Output the [X, Y] coordinate of the center of the cell containing the given text.  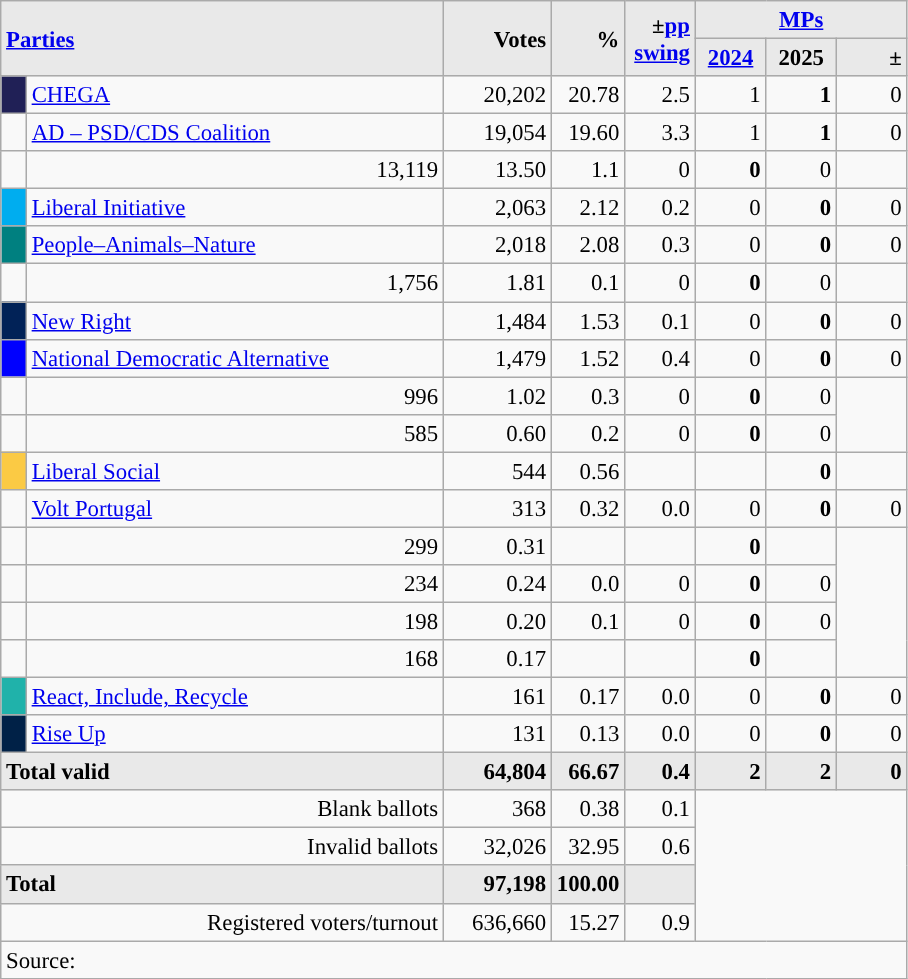
Source: [454, 960]
0.13 [588, 734]
Votes [497, 38]
0.32 [588, 509]
Volt Portugal [234, 509]
13,119 [234, 170]
97,198 [497, 885]
0.31 [497, 546]
2.12 [588, 208]
2,018 [497, 245]
15.27 [588, 922]
1,479 [497, 358]
19,054 [497, 133]
0.9 [660, 922]
0.20 [497, 621]
585 [234, 433]
2,063 [497, 208]
2025 [802, 58]
20,202 [497, 95]
198 [234, 621]
Rise Up [234, 734]
React, Include, Recycle [234, 697]
1.81 [497, 283]
AD – PSD/CDS Coalition [234, 133]
3.3 [660, 133]
168 [234, 659]
1.02 [497, 396]
2024 [730, 58]
1.52 [588, 358]
161 [497, 697]
0.60 [497, 433]
313 [497, 509]
13.50 [497, 170]
0.38 [588, 809]
Invalid ballots [222, 847]
Registered voters/turnout [222, 922]
64,804 [497, 772]
0.24 [497, 584]
1.1 [588, 170]
± [872, 58]
1.53 [588, 321]
368 [497, 809]
996 [234, 396]
1,484 [497, 321]
544 [497, 471]
32.95 [588, 847]
0.6 [660, 847]
±pp swing [660, 38]
1,756 [234, 283]
299 [234, 546]
CHEGA [234, 95]
2.5 [660, 95]
100.00 [588, 885]
People–Animals–Nature [234, 245]
Parties [222, 38]
Total [222, 885]
66.67 [588, 772]
% [588, 38]
0.56 [588, 471]
131 [497, 734]
Liberal Initiative [234, 208]
Liberal Social [234, 471]
Total valid [222, 772]
20.78 [588, 95]
32,026 [497, 847]
234 [234, 584]
National Democratic Alternative [234, 358]
2.08 [588, 245]
636,660 [497, 922]
Blank ballots [222, 809]
New Right [234, 321]
19.60 [588, 133]
MPs [801, 20]
